Find where the given text appears and provide that cell's center as [X, Y] coordinate. 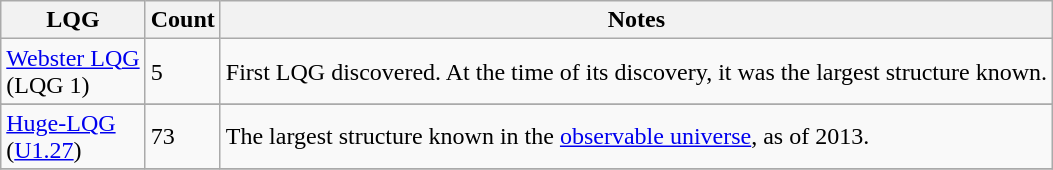
Huge-LQG (U1.27) [73, 136]
73 [182, 136]
Webster LQG (LQG 1) [73, 72]
First LQG discovered. At the time of its discovery, it was the largest structure known. [636, 72]
The largest structure known in the observable universe, as of 2013. [636, 136]
Count [182, 20]
5 [182, 72]
Notes [636, 20]
LQG [73, 20]
